Search for the cell housing the specified text and yield its [x, y] center coordinate. 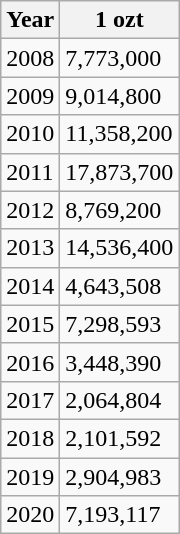
2011 [30, 172]
2012 [30, 210]
2015 [30, 324]
14,536,400 [120, 248]
7,773,000 [120, 58]
1 ozt [120, 20]
7,298,593 [120, 324]
Year [30, 20]
2008 [30, 58]
4,643,508 [120, 286]
2010 [30, 134]
2018 [30, 438]
2013 [30, 248]
2,904,983 [120, 477]
11,358,200 [120, 134]
2020 [30, 515]
17,873,700 [120, 172]
2014 [30, 286]
2017 [30, 400]
2019 [30, 477]
7,193,117 [120, 515]
2,101,592 [120, 438]
2,064,804 [120, 400]
8,769,200 [120, 210]
9,014,800 [120, 96]
2009 [30, 96]
2016 [30, 362]
3,448,390 [120, 362]
